Identify which cell holds the provided text, then report its (X, Y) central coordinate. 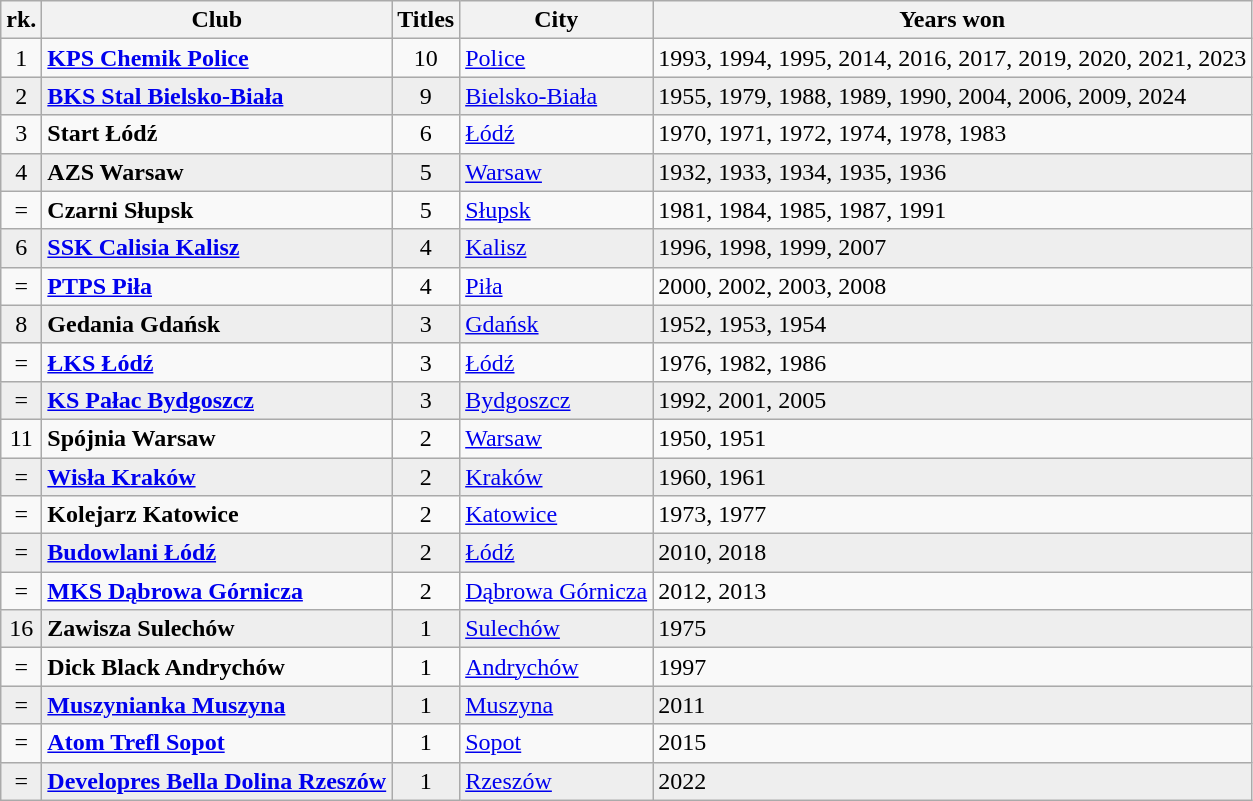
1997 (952, 667)
Police (556, 58)
Katowice (556, 515)
City (556, 20)
2015 (952, 743)
1975 (952, 629)
8 (22, 324)
Zawisza Sulechów (217, 629)
Titles (426, 20)
1970, 1971, 1972, 1974, 1978, 1983 (952, 134)
Piła (556, 286)
Muszyna (556, 705)
2010, 2018 (952, 553)
Dick Black Andrychów (217, 667)
AZS Warsaw (217, 172)
1955, 1979, 1988, 1989, 1990, 2004, 2006, 2009, 2024 (952, 96)
Spójnia Warsaw (217, 438)
Dąbrowa Górnicza (556, 591)
1981, 1984, 1985, 1987, 1991 (952, 210)
Club (217, 20)
Słupsk (556, 210)
Atom Trefl Sopot (217, 743)
Kolejarz Katowice (217, 515)
Years won (952, 20)
MKS Dąbrowa Górnicza (217, 591)
1976, 1982, 1986 (952, 362)
Sulechów (556, 629)
KPS Chemik Police (217, 58)
11 (22, 438)
Gedania Gdańsk (217, 324)
Wisła Kraków (217, 477)
1996, 1998, 1999, 2007 (952, 248)
Budowlani Łódź (217, 553)
2011 (952, 705)
1992, 2001, 2005 (952, 400)
Kraków (556, 477)
rk. (22, 20)
ŁKS Łódź (217, 362)
Andrychów (556, 667)
1952, 1953, 1954 (952, 324)
KS Pałac Bydgoszcz (217, 400)
Rzeszów (556, 781)
2000, 2002, 2003, 2008 (952, 286)
Czarni Słupsk (217, 210)
1993, 1994, 1995, 2014, 2016, 2017, 2019, 2020, 2021, 2023 (952, 58)
1960, 1961 (952, 477)
1932, 1933, 1934, 1935, 1936 (952, 172)
Kalisz (556, 248)
9 (426, 96)
Muszynianka Muszyna (217, 705)
10 (426, 58)
2012, 2013 (952, 591)
BKS Stal Bielsko-Biała (217, 96)
Start Łódź (217, 134)
Gdańsk (556, 324)
SSK Calisia Kalisz (217, 248)
Bielsko-Biała (556, 96)
Developres Bella Dolina Rzeszów (217, 781)
1973, 1977 (952, 515)
Bydgoszcz (556, 400)
Sopot (556, 743)
16 (22, 629)
2022 (952, 781)
1950, 1951 (952, 438)
PTPS Piła (217, 286)
